Determine the [X, Y] coordinate at the center of the cell enclosing the given text.  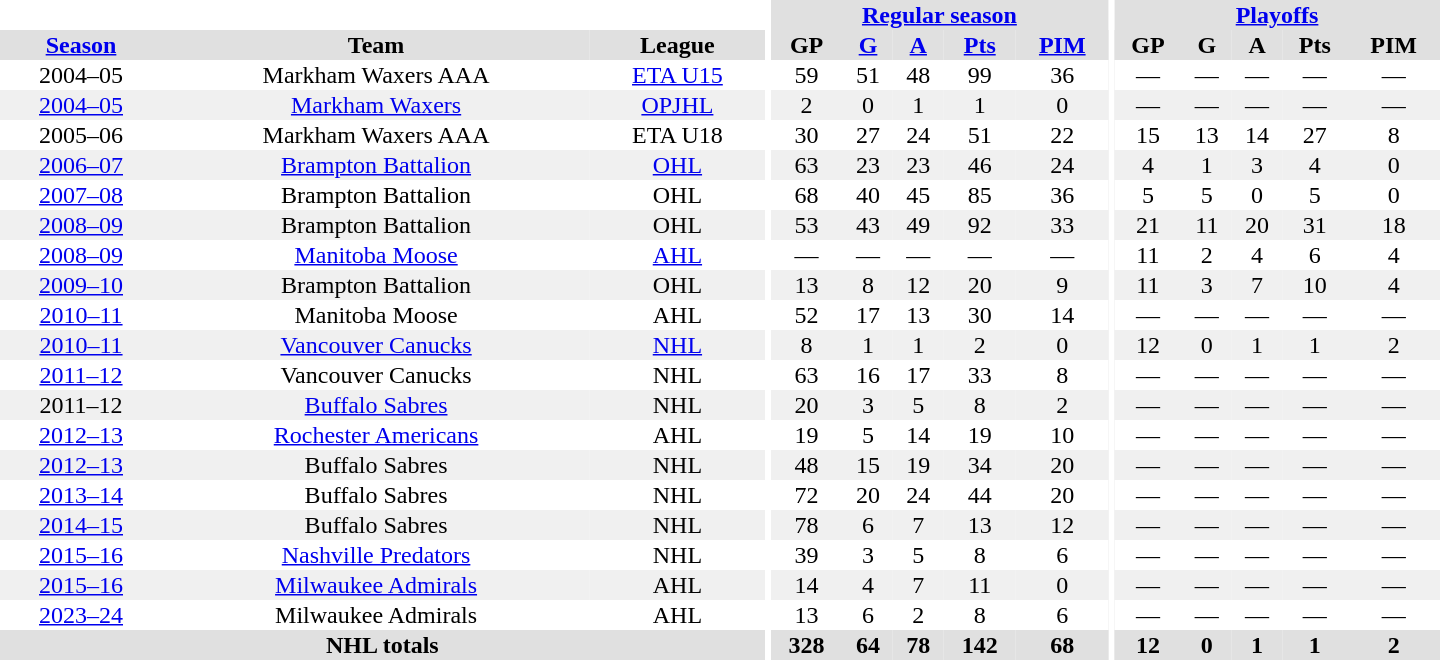
39 [806, 555]
Nashville Predators [376, 555]
53 [806, 225]
Regular season [939, 15]
2014–15 [81, 525]
46 [980, 165]
72 [806, 495]
92 [980, 225]
21 [1148, 225]
Markham Waxers [376, 105]
40 [868, 195]
31 [1314, 225]
34 [980, 465]
142 [980, 645]
64 [868, 645]
Playoffs [1277, 15]
49 [918, 225]
16 [868, 375]
59 [806, 75]
ETA U15 [678, 75]
99 [980, 75]
ETA U18 [678, 135]
Rochester Americans [376, 435]
2009–10 [81, 285]
22 [1062, 135]
2005–06 [81, 135]
2013–14 [81, 495]
18 [1394, 225]
OPJHL [678, 105]
85 [980, 195]
2023–24 [81, 615]
League [678, 45]
44 [980, 495]
Team [376, 45]
43 [868, 225]
2007–08 [81, 195]
Season [81, 45]
NHL totals [382, 645]
52 [806, 315]
2006–07 [81, 165]
9 [1062, 285]
328 [806, 645]
45 [918, 195]
